Pinpoint the cell where the given text exists, returning its (X, Y) midpoint coordinate. 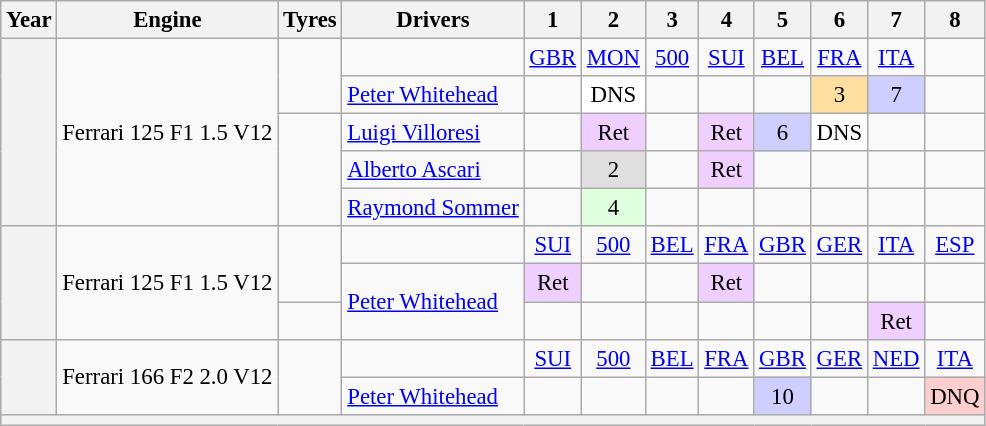
MON (613, 58)
Tyres (310, 20)
1 (552, 20)
Year (29, 20)
ESP (955, 245)
8 (955, 20)
Luigi Villoresi (433, 133)
NED (896, 358)
5 (782, 20)
Drivers (433, 20)
DNQ (955, 396)
Ferrari 166 F2 2.0 V12 (168, 376)
Alberto Ascari (433, 170)
10 (782, 396)
Raymond Sommer (433, 208)
Engine (168, 20)
